Output the [X, Y] coordinate of the center of the cell containing the given text.  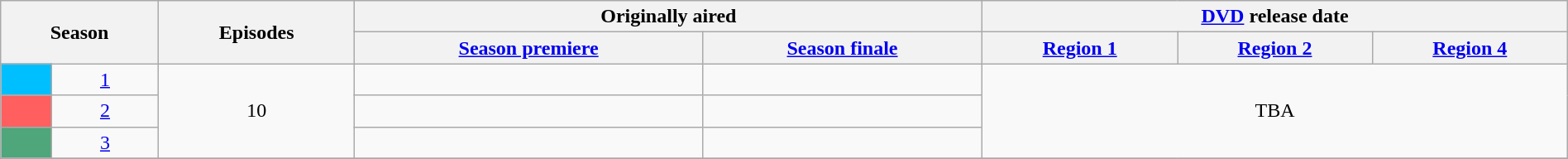
Season premiere [528, 48]
Season [79, 32]
Region 1 [1080, 48]
10 [256, 111]
3 [106, 142]
DVD release date [1275, 17]
Season finale [842, 48]
Region 4 [1470, 48]
Region 2 [1275, 48]
Originally aired [668, 17]
TBA [1275, 111]
2 [106, 111]
1 [106, 79]
Episodes [256, 32]
